Return (X, Y) of the center of cell containing provided text 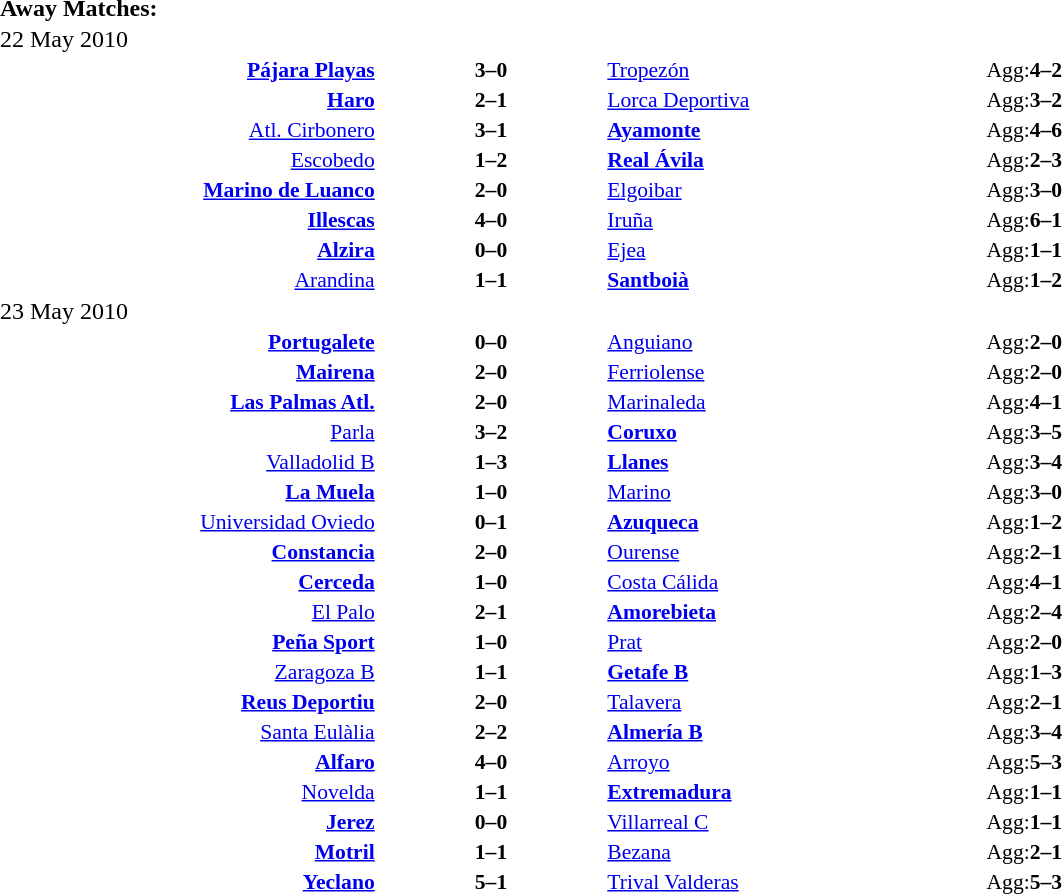
Anguiano (795, 342)
Arroyo (795, 762)
1–3 (492, 462)
Iruña (795, 220)
Marinaleda (795, 402)
Ayamonte (795, 130)
3–0 (492, 70)
Real Ávila (795, 160)
Costa Cálida (795, 582)
Talavera (795, 702)
Ejea (795, 250)
Villarreal C (795, 822)
Almería B (795, 732)
0–1 (492, 522)
Llanes (795, 462)
Coruxo (795, 432)
Tropezón (795, 70)
Marino (795, 492)
Amorebieta (795, 612)
Santboià (795, 280)
Extremadura (795, 792)
3–2 (492, 432)
Azuqueca (795, 522)
1–2 (492, 160)
Getafe B (795, 672)
Prat (795, 642)
Elgoibar (795, 190)
Ferriolense (795, 372)
Lorca Deportiva (795, 100)
Bezana (795, 852)
Ourense (795, 552)
3–1 (492, 130)
2–2 (492, 732)
